From the cell containing the given text, extract its center point as (X, Y) coordinate. 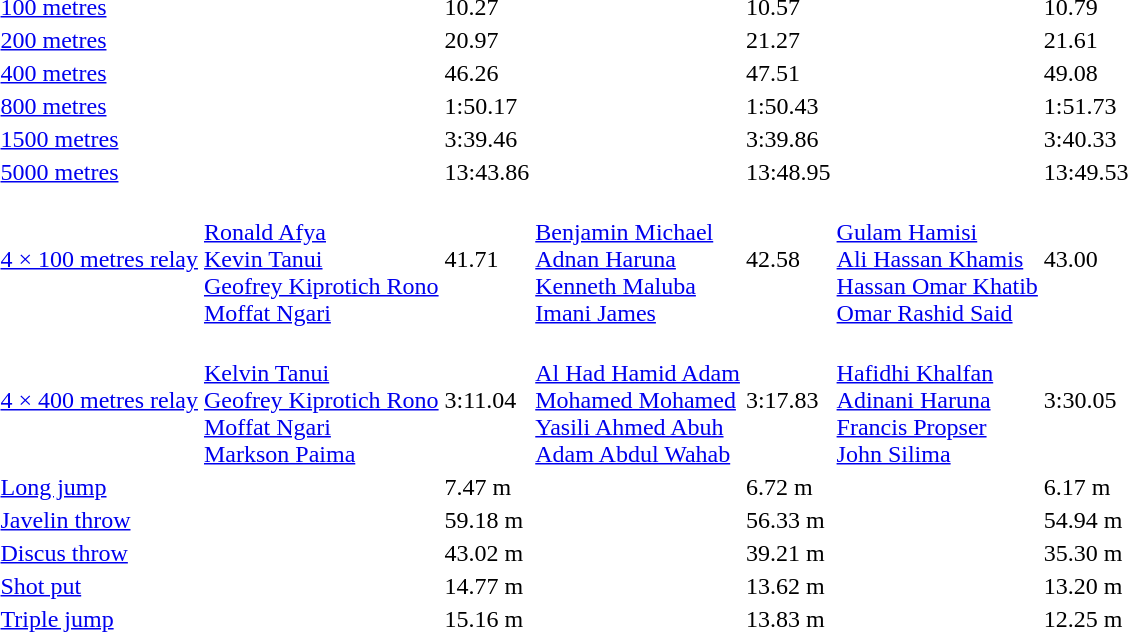
20.97 (487, 40)
13:48.95 (788, 172)
14.77 m (487, 586)
7.47 m (487, 487)
3:17.83 (788, 400)
42.58 (788, 259)
3:39.86 (788, 139)
Kelvin TanuiGeofrey Kiprotich RonoMoffat NgariMarkson Paima (321, 400)
1:50.43 (788, 106)
46.26 (487, 73)
6.72 m (788, 487)
Al Had Hamid AdamMohamed MohamedYasili Ahmed AbuhAdam Abdul Wahab (638, 400)
3:11.04 (487, 400)
Benjamin MichaelAdnan HarunaKenneth MalubaImani James (638, 259)
43.02 m (487, 553)
13:43.86 (487, 172)
21.27 (788, 40)
Gulam HamisiAli Hassan KhamisHassan Omar KhatibOmar Rashid Said (937, 259)
47.51 (788, 73)
Ronald AfyaKevin TanuiGeofrey Kiprotich RonoMoffat Ngari (321, 259)
Hafidhi KhalfanAdinani HarunaFrancis PropserJohn Silima (937, 400)
56.33 m (788, 520)
13.62 m (788, 586)
3:39.46 (487, 139)
1:50.17 (487, 106)
59.18 m (487, 520)
39.21 m (788, 553)
41.71 (487, 259)
